Capture the cell that displays the provided text and extract its (X, Y) central coordinate. 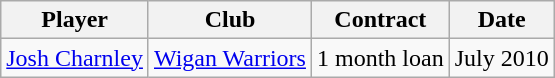
Contract (380, 20)
Player (75, 20)
Date (502, 20)
Club (230, 20)
1 month loan (380, 58)
Wigan Warriors (230, 58)
July 2010 (502, 58)
Josh Charnley (75, 58)
